Search for the cell housing the specified text and yield its [x, y] center coordinate. 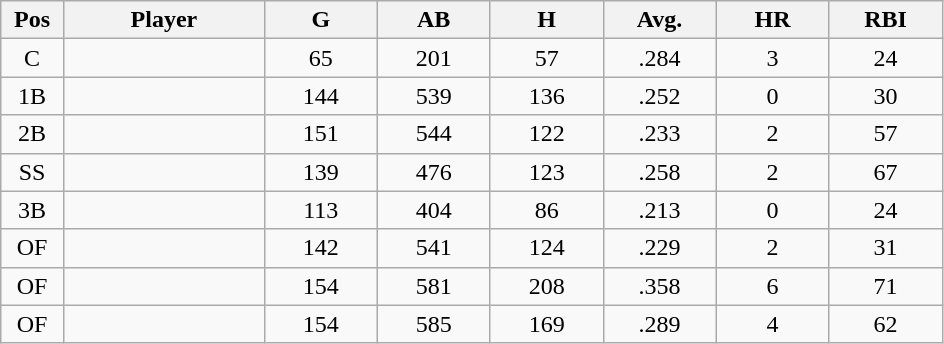
65 [320, 58]
123 [546, 172]
HR [772, 20]
.233 [660, 134]
136 [546, 96]
2B [32, 134]
144 [320, 96]
585 [434, 324]
SS [32, 172]
.358 [660, 286]
AB [434, 20]
476 [434, 172]
30 [886, 96]
86 [546, 210]
67 [886, 172]
142 [320, 248]
139 [320, 172]
.229 [660, 248]
539 [434, 96]
404 [434, 210]
201 [434, 58]
.213 [660, 210]
169 [546, 324]
.284 [660, 58]
124 [546, 248]
544 [434, 134]
G [320, 20]
71 [886, 286]
113 [320, 210]
122 [546, 134]
C [32, 58]
581 [434, 286]
6 [772, 286]
.258 [660, 172]
3B [32, 210]
Pos [32, 20]
H [546, 20]
541 [434, 248]
3 [772, 58]
.252 [660, 96]
151 [320, 134]
Player [164, 20]
Avg. [660, 20]
4 [772, 324]
.289 [660, 324]
208 [546, 286]
62 [886, 324]
31 [886, 248]
RBI [886, 20]
1B [32, 96]
